Return [x, y] of the center of cell containing provided text 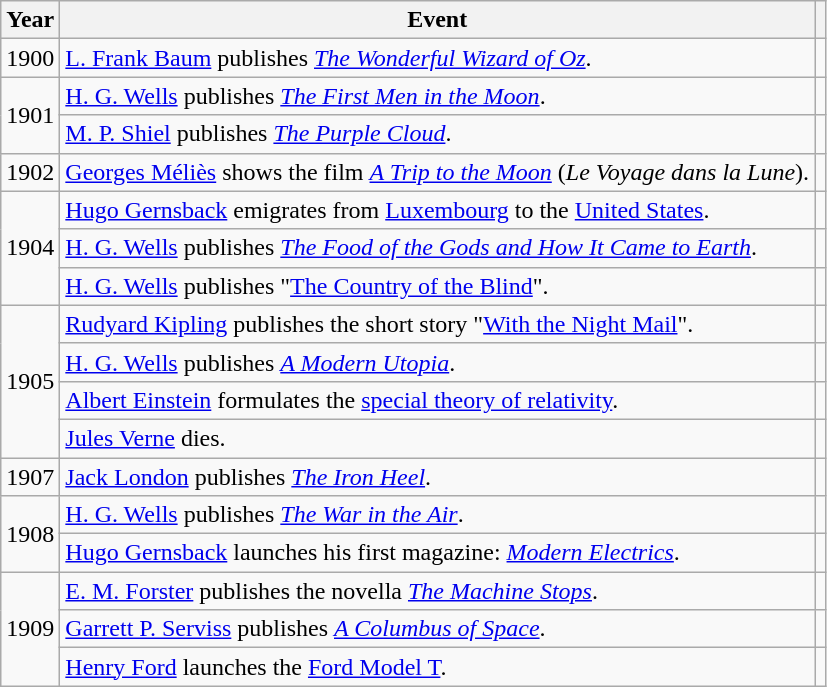
H. G. Wells publishes "The Country of the Blind". [438, 286]
Year [30, 20]
1901 [30, 115]
1900 [30, 58]
H. G. Wells publishes The First Men in the Moon. [438, 96]
Henry Ford launches the Ford Model T. [438, 667]
Georges Méliès shows the film A Trip to the Moon (Le Voyage dans la Lune). [438, 172]
H. G. Wells publishes A Modern Utopia. [438, 362]
Jack London publishes The Iron Heel. [438, 477]
1905 [30, 381]
Hugo Gernsback launches his first magazine: Modern Electrics. [438, 553]
Garrett P. Serviss publishes A Columbus of Space. [438, 629]
Jules Verne dies. [438, 438]
Rudyard Kipling publishes the short story "With the Night Mail". [438, 324]
Hugo Gernsback emigrates from Luxembourg to the United States. [438, 210]
1904 [30, 248]
M. P. Shiel publishes The Purple Cloud. [438, 134]
Event [438, 20]
H. G. Wells publishes The Food of the Gods and How It Came to Earth. [438, 248]
1909 [30, 629]
E. M. Forster publishes the novella The Machine Stops. [438, 591]
1907 [30, 477]
1902 [30, 172]
H. G. Wells publishes The War in the Air. [438, 515]
L. Frank Baum publishes The Wonderful Wizard of Oz. [438, 58]
Albert Einstein formulates the special theory of relativity. [438, 400]
1908 [30, 534]
